Return the [X, Y] coordinate for the center point of the cell that contains the specified text.  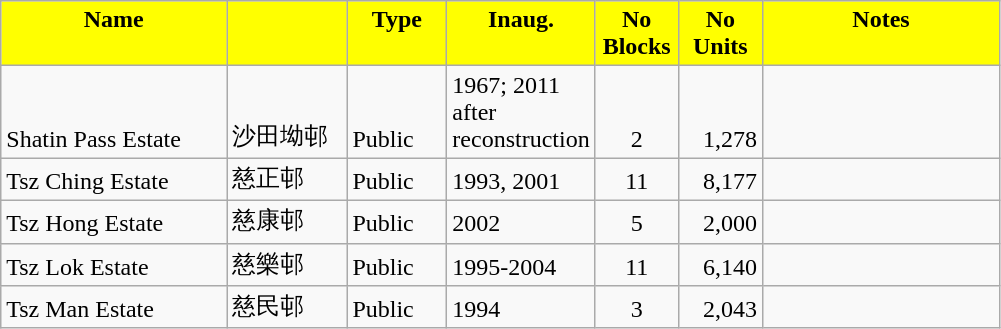
1,278 [720, 112]
5 [636, 222]
1995-2004 [521, 264]
Tsz Lok Estate [114, 264]
3 [636, 308]
慈正邨 [287, 180]
Tsz Ching Estate [114, 180]
1994 [521, 308]
Inaug. [521, 34]
沙田坳邨 [287, 112]
Type [397, 34]
No Units [720, 34]
2,000 [720, 222]
6,140 [720, 264]
2002 [521, 222]
8,177 [720, 180]
Tsz Hong Estate [114, 222]
Name [114, 34]
No Blocks [636, 34]
慈樂邨 [287, 264]
Notes [880, 34]
2,043 [720, 308]
慈民邨 [287, 308]
Shatin Pass Estate [114, 112]
1967; 2011 after reconstruction [521, 112]
2 [636, 112]
慈康邨 [287, 222]
Tsz Man Estate [114, 308]
1993, 2001 [521, 180]
